Identify which cell holds the provided text, then report its [X, Y] central coordinate. 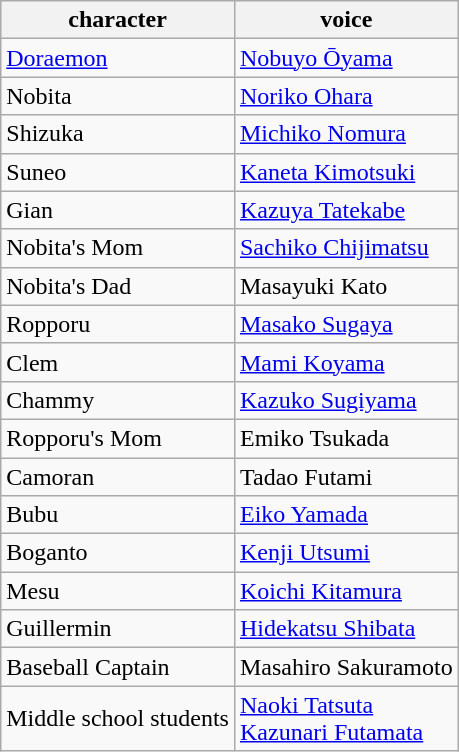
Noriko Ohara [346, 96]
Clem [118, 362]
Ropporu's Mom [118, 438]
Michiko Nomura [346, 134]
Kazuya Tatekabe [346, 210]
Masahiro Sakuramoto [346, 667]
Emiko Tsukada [346, 438]
Bubu [118, 515]
Eiko Yamada [346, 515]
Baseball Captain [118, 667]
Middle school students [118, 718]
Masayuki Kato [346, 286]
Kaneta Kimotsuki [346, 172]
Ropporu [118, 324]
Suneo [118, 172]
Camoran [118, 477]
Nobita's Mom [118, 248]
Nobuyo Ōyama [346, 58]
Masako Sugaya [346, 324]
Tadao Futami [346, 477]
Kenji Utsumi [346, 553]
Chammy [118, 400]
Koichi Kitamura [346, 591]
Boganto [118, 553]
Doraemon [118, 58]
Nobita's Dad [118, 286]
Gian [118, 210]
Mami Koyama [346, 362]
Guillermin [118, 629]
Kazuko Sugiyama [346, 400]
Sachiko Chijimatsu [346, 248]
Hidekatsu Shibata [346, 629]
Nobita [118, 96]
Shizuka [118, 134]
character [118, 20]
voice [346, 20]
Mesu [118, 591]
Naoki TatsutaKazunari Futamata [346, 718]
